From the cell containing the given text, extract its center point as (X, Y) coordinate. 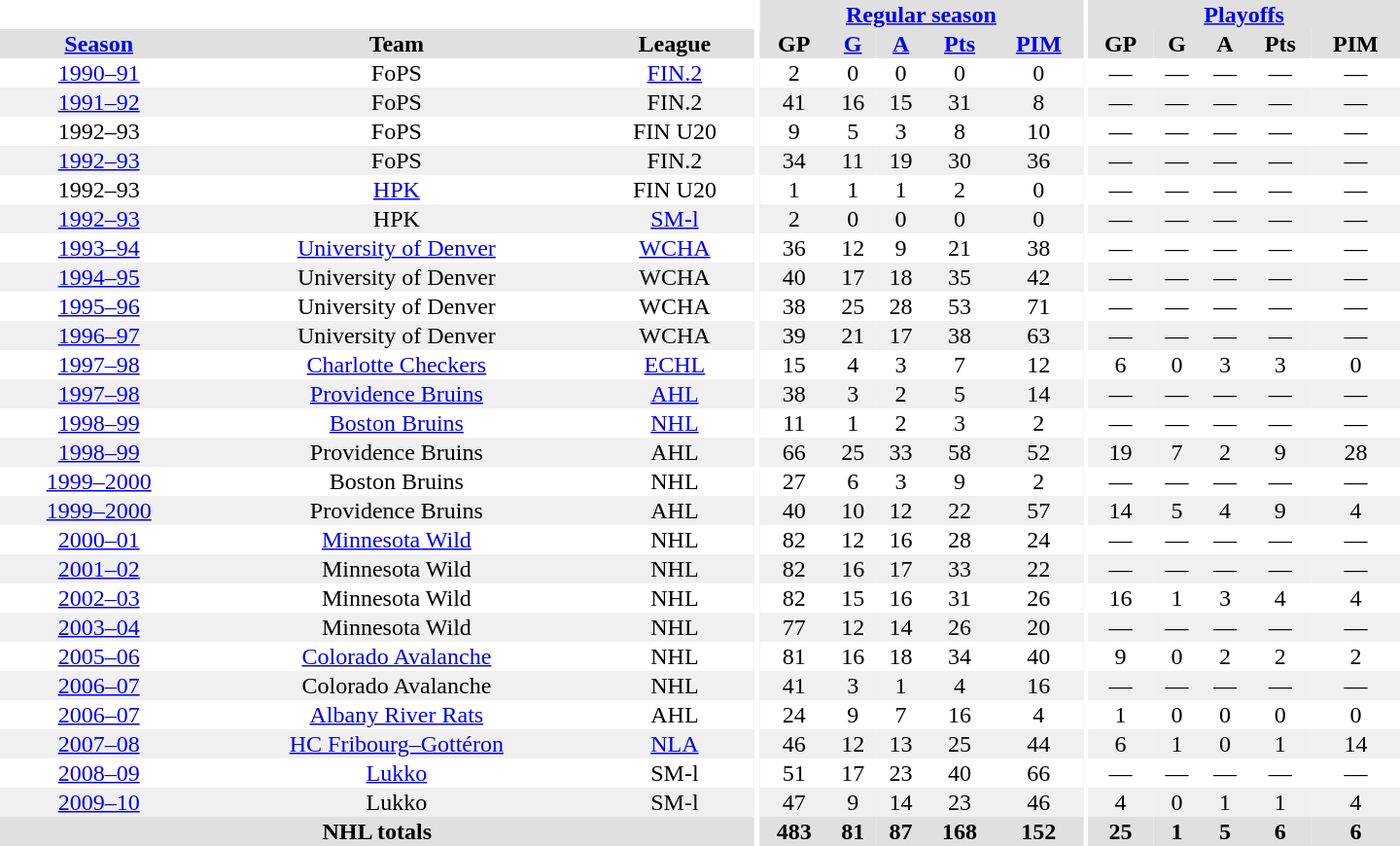
52 (1038, 452)
2000–01 (99, 540)
42 (1038, 277)
30 (959, 160)
1993–94 (99, 248)
47 (793, 802)
Season (99, 44)
2002–03 (99, 598)
NLA (675, 744)
53 (959, 306)
13 (900, 744)
2008–09 (99, 773)
57 (1038, 511)
1995–96 (99, 306)
HC Fribourg–Gottéron (397, 744)
Team (397, 44)
Charlotte Checkers (397, 365)
1996–97 (99, 335)
152 (1038, 831)
Regular season (922, 15)
League (675, 44)
58 (959, 452)
51 (793, 773)
35 (959, 277)
Albany River Rats (397, 715)
44 (1038, 744)
27 (793, 481)
87 (900, 831)
2009–10 (99, 802)
1994–95 (99, 277)
20 (1038, 627)
2005–06 (99, 656)
NHL totals (377, 831)
1990–91 (99, 73)
483 (793, 831)
1991–92 (99, 102)
2003–04 (99, 627)
71 (1038, 306)
39 (793, 335)
77 (793, 627)
2001–02 (99, 569)
63 (1038, 335)
Playoffs (1244, 15)
2007–08 (99, 744)
ECHL (675, 365)
168 (959, 831)
